Return the (x, y) coordinate for the center point of the cell that contains the specified text.  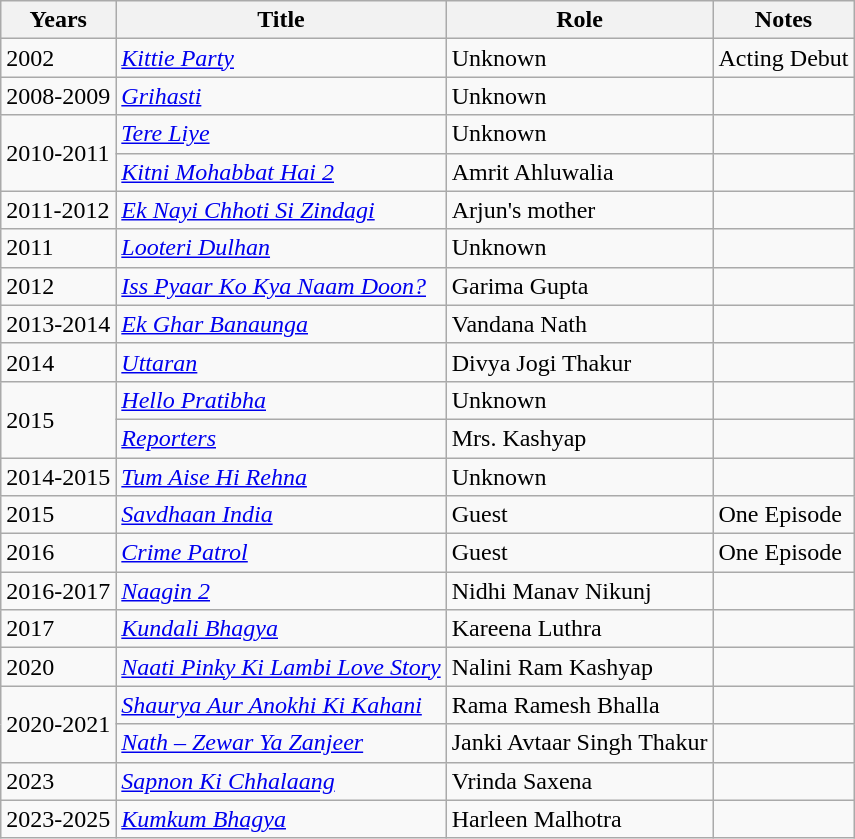
2014-2015 (58, 477)
Iss Pyaar Ko Kya Naam Doon? (281, 286)
2010-2011 (58, 153)
Hello Pratibha (281, 400)
2020-2021 (58, 724)
Notes (784, 20)
Naati Pinky Ki Lambi Love Story (281, 667)
Role (580, 20)
Years (58, 20)
Ek Ghar Banaunga (281, 324)
2011 (58, 248)
Vrinda Saxena (580, 781)
Shaurya Aur Anokhi Ki Kahani (281, 705)
Title (281, 20)
Crime Patrol (281, 553)
Acting Debut (784, 58)
Nath – Zewar Ya Zanjeer (281, 743)
2023 (58, 781)
Amrit Ahluwalia (580, 172)
Kumkum Bhagya (281, 819)
2014 (58, 362)
Looteri Dulhan (281, 248)
Mrs. Kashyap (580, 438)
Divya Jogi Thakur (580, 362)
2016-2017 (58, 591)
Tere Liye (281, 134)
Grihasti (281, 96)
2012 (58, 286)
Tum Aise Hi Rehna (281, 477)
Janki Avtaar Singh Thakur (580, 743)
Sapnon Ki Chhalaang (281, 781)
2011-2012 (58, 210)
2020 (58, 667)
Kitni Mohabbat Hai 2 (281, 172)
2017 (58, 629)
Nidhi Manav Nikunj (580, 591)
Kittie Party (281, 58)
Garima Gupta (580, 286)
2008-2009 (58, 96)
2016 (58, 553)
Naagin 2 (281, 591)
Reporters (281, 438)
Arjun's mother (580, 210)
Harleen Malhotra (580, 819)
Rama Ramesh Bhalla (580, 705)
Uttaran (281, 362)
Kundali Bhagya (281, 629)
Savdhaan India (281, 515)
Kareena Luthra (580, 629)
2013-2014 (58, 324)
Ek Nayi Chhoti Si Zindagi (281, 210)
Vandana Nath (580, 324)
Nalini Ram Kashyap (580, 667)
2023-2025 (58, 819)
2002 (58, 58)
